Identify which cell holds the provided text, then report its (x, y) central coordinate. 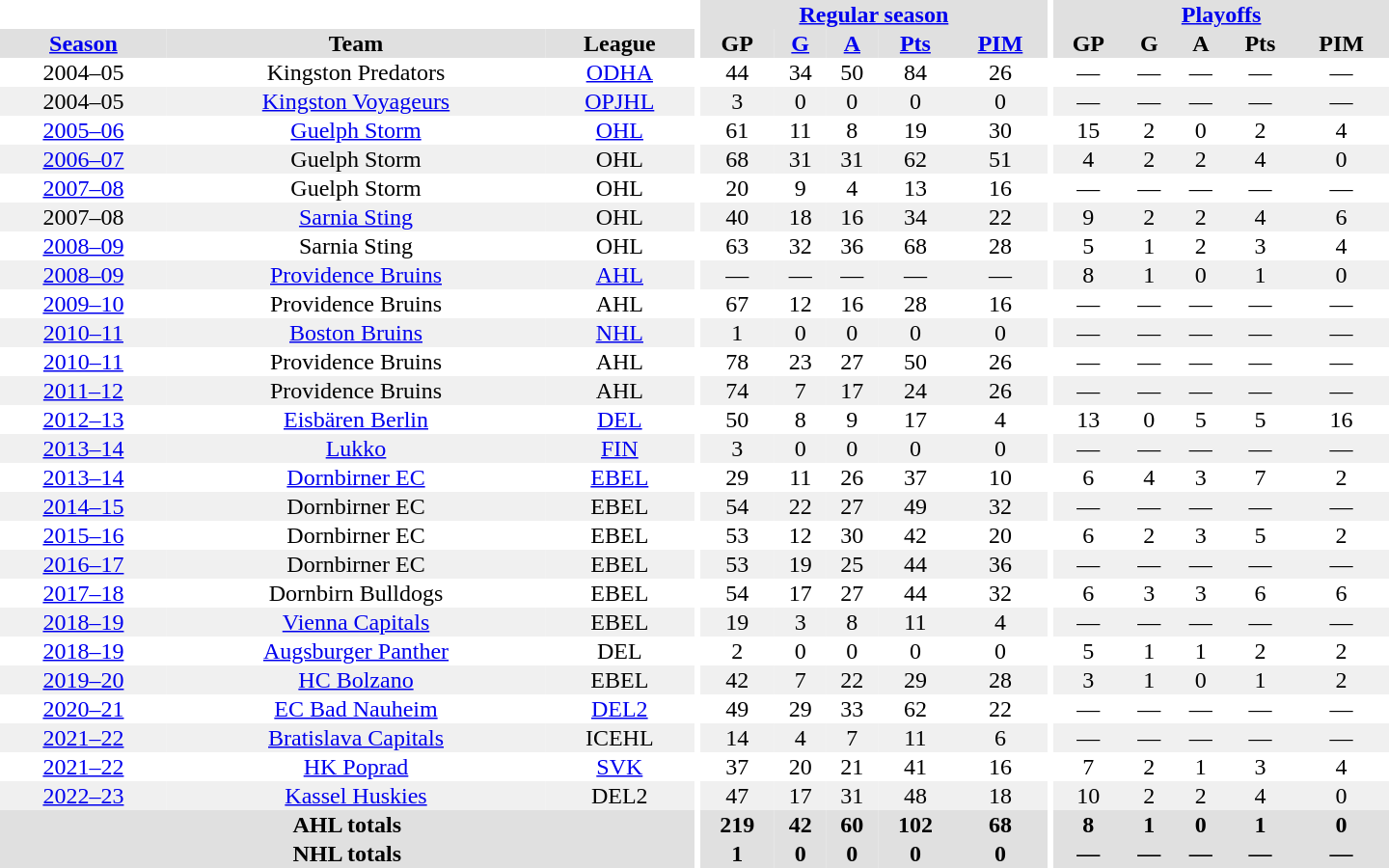
23 (801, 362)
15 (1088, 130)
2016–17 (83, 564)
HK Poprad (356, 767)
21 (853, 767)
OPJHL (619, 101)
2011–12 (83, 391)
Boston Bruins (356, 333)
2012–13 (83, 420)
Regular season (874, 14)
FIN (619, 448)
Eisbären Berlin (356, 420)
Kingston Predators (356, 72)
102 (914, 825)
51 (1001, 159)
ICEHL (619, 738)
Playoffs (1221, 14)
78 (737, 362)
NHL totals (347, 854)
ODHA (619, 72)
84 (914, 72)
League (619, 43)
NHL (619, 333)
74 (737, 391)
2005–06 (83, 130)
219 (737, 825)
25 (853, 564)
EC Bad Nauheim (356, 709)
SVK (619, 767)
67 (737, 304)
24 (914, 391)
Dornbirn Bulldogs (356, 593)
2022–23 (83, 796)
2015–16 (83, 535)
Season (83, 43)
2014–15 (83, 506)
2017–18 (83, 593)
40 (737, 217)
Vienna Capitals (356, 622)
2006–07 (83, 159)
AHL totals (347, 825)
Team (356, 43)
14 (737, 738)
33 (853, 709)
2020–21 (83, 709)
48 (914, 796)
Bratislava Capitals (356, 738)
41 (914, 767)
2009–10 (83, 304)
Kassel Huskies (356, 796)
61 (737, 130)
HC Bolzano (356, 680)
Augsburger Panther (356, 651)
2019–20 (83, 680)
63 (737, 246)
Kingston Voyageurs (356, 101)
47 (737, 796)
60 (853, 825)
Lukko (356, 448)
